Output the [X, Y] coordinate of the center of the cell containing the given text.  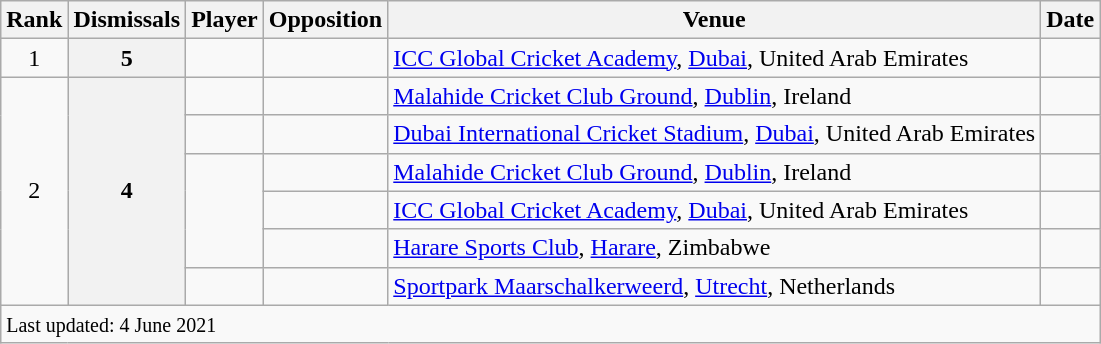
Player [225, 20]
Last updated: 4 June 2021 [550, 324]
Sportpark Maarschalkerweerd, Utrecht, Netherlands [714, 286]
Venue [714, 20]
4 [127, 191]
5 [127, 58]
Date [1070, 20]
Opposition [325, 20]
Rank [34, 20]
Dubai International Cricket Stadium, Dubai, United Arab Emirates [714, 134]
Harare Sports Club, Harare, Zimbabwe [714, 248]
1 [34, 58]
Dismissals [127, 20]
2 [34, 191]
